Capture the cell that displays the provided text and extract its (x, y) central coordinate. 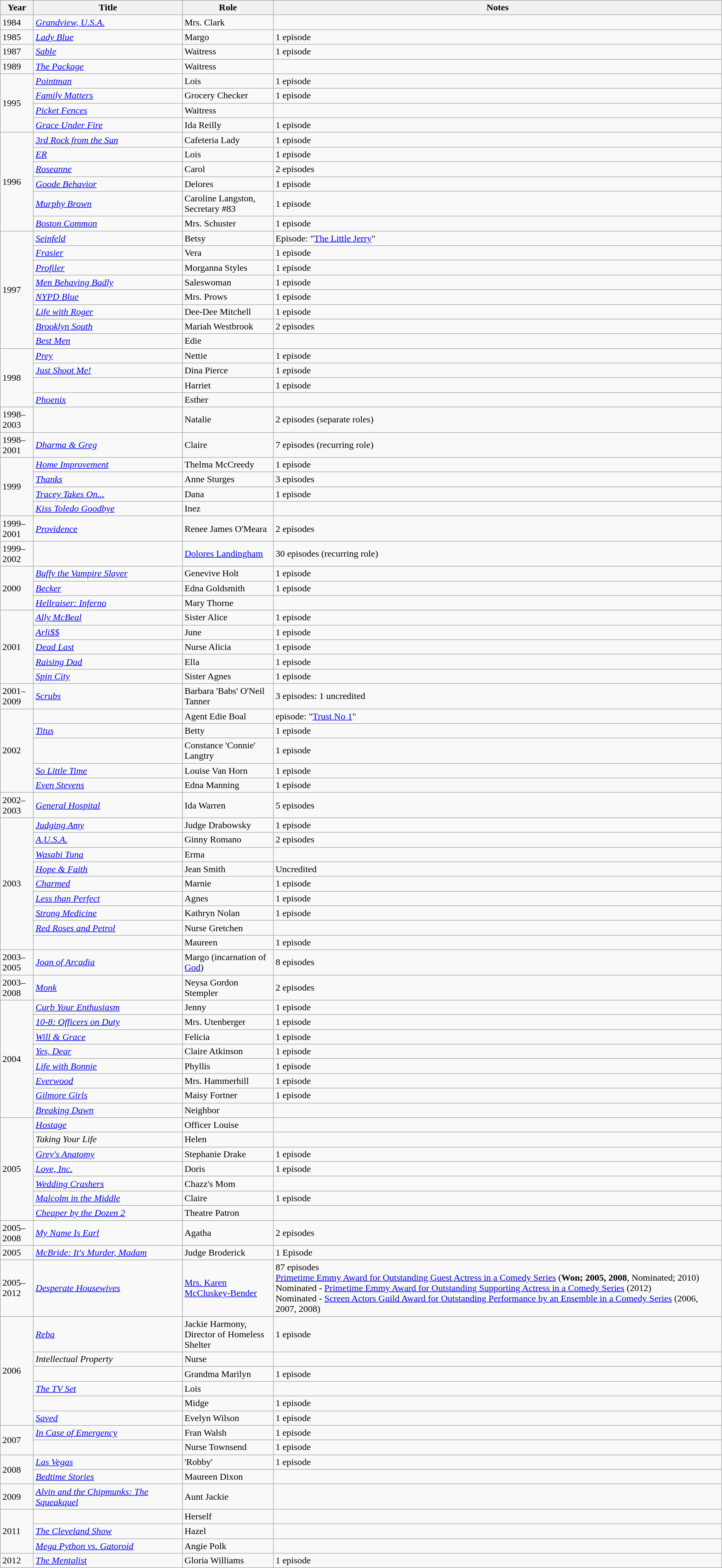
Theatre Patron (228, 1213)
10-8: Officers on Duty (108, 1022)
Judging Amy (108, 825)
Dana (228, 494)
1998–2001 (17, 444)
Cheaper by the Dozen 2 (108, 1213)
Mrs. Utenberger (228, 1022)
June (228, 632)
Esther (228, 400)
Neighbor (228, 1110)
Jackie Harmony, Director of Homeless Shelter (228, 1334)
Titus (108, 731)
Hostage (108, 1125)
Breaking Dawn (108, 1110)
Saleswoman (228, 282)
Year (17, 8)
Malcolm in the Middle (108, 1198)
Midge (228, 1403)
Bedtime Stories (108, 1477)
Seinfeld (108, 238)
'Robby' (228, 1462)
2008 (17, 1469)
Edna Goldsmith (228, 588)
Kathryn Nolan (228, 913)
Boston Common (108, 224)
Love, Inc. (108, 1169)
2002 (17, 751)
Saved (108, 1418)
1987 (17, 52)
Betty (228, 731)
Maureen Dixon (228, 1477)
Inez (228, 509)
Grey's Anatomy (108, 1154)
Edie (228, 341)
2007 (17, 1440)
Ida Warren (228, 805)
episode: "Trust No 1" (498, 716)
2 episodes (separate roles) (498, 420)
Nurse Alicia (228, 647)
Caroline Langston, Secretary #83 (228, 204)
2000 (17, 588)
Mariah Westbrook (228, 326)
Best Men (108, 341)
Hazel (228, 1531)
Mrs. Clark (228, 22)
Everwood (108, 1081)
NYPD Blue (108, 297)
Sister Agnes (228, 676)
The Package (108, 66)
Becker (108, 588)
2001 (17, 647)
1995 (17, 103)
Thanks (108, 479)
Morganna Styles (228, 268)
Wedding Crashers (108, 1183)
Edna Manning (228, 785)
1989 (17, 66)
Family Matters (108, 96)
Ally McBeal (108, 618)
Mrs. Prows (228, 297)
Agent Edie Boal (228, 716)
McBride: It's Murder, Madam (108, 1253)
Men Behaving Badly (108, 282)
1998–2003 (17, 420)
1 Episode (498, 1253)
Goode Behavior (108, 184)
Neysa Gordon Stempler (228, 987)
Stephanie Drake (228, 1154)
Grace Under Fire (108, 125)
Louise Van Horn (228, 771)
Grandma Marilyn (228, 1374)
Agatha (228, 1233)
Jenny (228, 1008)
Frasier (108, 253)
Nurse Townsend (228, 1447)
Desperate Housewives (108, 1288)
Grocery Checker (228, 96)
Gloria Williams (228, 1561)
Monk (108, 987)
Constance 'Connie' Langtry (228, 751)
Cafeteria Lady (228, 140)
3rd Rock from the Sun (108, 140)
Angie Polk (228, 1546)
Prey (108, 356)
Less than Perfect (108, 898)
Alvin and the Chipmunks: The Squeakquel (108, 1497)
Just Shoot Me! (108, 370)
Mrs. Schuster (228, 224)
Mary Thorne (228, 603)
2004 (17, 1059)
General Hospital (108, 805)
5 episodes (498, 805)
Gilmore Girls (108, 1095)
Life with Roger (108, 312)
Ella (228, 662)
Harriet (228, 385)
30 episodes (recurring role) (498, 554)
Wasabi Tuna (108, 854)
Las Vegas (108, 1462)
2009 (17, 1497)
Nurse (228, 1359)
Margo (228, 37)
Buffy the Vampire Slayer (108, 574)
Dee-Dee Mitchell (228, 312)
Nettie (228, 356)
Strong Medicine (108, 913)
Maisy Fortner (228, 1095)
Helen (228, 1139)
Thelma McCreedy (228, 465)
Nurse Gretchen (228, 928)
The Cleveland Show (108, 1531)
Jean Smith (228, 869)
Profiler (108, 268)
Roseanne (108, 169)
2005–2012 (17, 1288)
Phyllis (228, 1066)
Officer Louise (228, 1125)
1998 (17, 378)
Episode: "The Little Jerry" (498, 238)
ER (108, 154)
Murphy Brown (108, 204)
2003–2005 (17, 962)
1999 (17, 487)
Evelyn Wilson (228, 1418)
2003 (17, 884)
Renee James O'Meara (228, 528)
Life with Bonnie (108, 1066)
Dolores Landingham (228, 554)
Hope & Faith (108, 869)
Aunt Jackie (228, 1497)
Felicia (228, 1037)
Raising Dad (108, 662)
Charmed (108, 884)
Joan of Arcadia (108, 962)
Delores (228, 184)
7 episodes (recurring role) (498, 444)
Brooklyn South (108, 326)
Arli$$ (108, 632)
Uncredited (498, 869)
Carol (228, 169)
Red Roses and Petrol (108, 928)
2005–2008 (17, 1233)
Betsy (228, 238)
3 episodes: 1 uncredited (498, 696)
Margo (incarnation of God) (228, 962)
2012 (17, 1561)
The TV Set (108, 1389)
Judge Broderick (228, 1253)
Natalie (228, 420)
Herself (228, 1516)
Marnie (228, 884)
1997 (17, 290)
Dina Pierce (228, 370)
Role (228, 8)
Mega Python vs. Gatoroid (108, 1546)
Vera (228, 253)
Home Improvement (108, 465)
My Name Is Earl (108, 1233)
2002–2003 (17, 805)
Tracey Takes On... (108, 494)
Reba (108, 1334)
Ida Reilly (228, 125)
Will & Grace (108, 1037)
1999–2001 (17, 528)
Doris (228, 1169)
Mrs. Karen McCluskey-Bender (228, 1288)
Fran Walsh (228, 1433)
Curb Your Enthusiasm (108, 1008)
A.U.S.A. (108, 840)
Sister Alice (228, 618)
In Case of Emergency (108, 1433)
Notes (498, 8)
Title (108, 8)
1999–2002 (17, 554)
Pointman (108, 81)
8 episodes (498, 962)
1984 (17, 22)
Hellraiser: Inferno (108, 603)
Spin City (108, 676)
Mrs. Hammerhill (228, 1081)
Yes, Dear (108, 1052)
1996 (17, 181)
2001–2009 (17, 696)
3 episodes (498, 479)
Agnes (228, 898)
So Little Time (108, 771)
Genevive Holt (228, 574)
The Mentalist (108, 1561)
Ginny Romano (228, 840)
2006 (17, 1371)
Claire Atkinson (228, 1052)
2011 (17, 1531)
Intellectual Property (108, 1359)
2003–2008 (17, 987)
Phoenix (108, 400)
Providence (108, 528)
Even Stevens (108, 785)
Chazz's Mom (228, 1183)
Grandview, U.S.A. (108, 22)
Lady Blue (108, 37)
Sable (108, 52)
Barbara 'Babs' O'Neil Tanner (228, 696)
Erma (228, 854)
Scrubs (108, 696)
1985 (17, 37)
Picket Fences (108, 110)
Dead Last (108, 647)
Taking Your Life (108, 1139)
Anne Sturges (228, 479)
Kiss Toledo Goodbye (108, 509)
Dharma & Greg (108, 444)
Judge Drabowsky (228, 825)
Maureen (228, 942)
